Return the (X, Y) coordinate for the center point of the cell that contains the specified text.  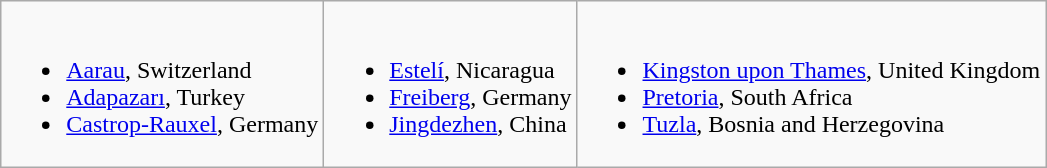
Kingston upon Thames, United Kingdom Pretoria, South Africa Tuzla, Bosnia and Herzegovina (812, 84)
Estelí, Nicaragua Freiberg, Germany Jingdezhen, China (450, 84)
Aarau, Switzerland Adapazarı, Turkey Castrop-Rauxel, Germany (162, 84)
